From the cell containing the given text, extract its center point as [X, Y] coordinate. 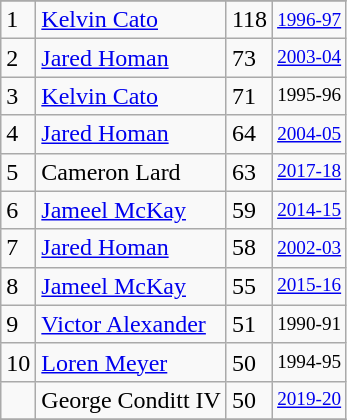
2019-20 [310, 400]
2017-18 [310, 172]
51 [249, 324]
6 [18, 210]
2 [18, 58]
4 [18, 134]
1990-91 [310, 324]
59 [249, 210]
2014-15 [310, 210]
5 [18, 172]
7 [18, 248]
118 [249, 20]
71 [249, 96]
2015-16 [310, 286]
1 [18, 20]
Victor Alexander [132, 324]
73 [249, 58]
2004-05 [310, 134]
55 [249, 286]
63 [249, 172]
3 [18, 96]
10 [18, 362]
2003-04 [310, 58]
58 [249, 248]
8 [18, 286]
1994-95 [310, 362]
1995-96 [310, 96]
64 [249, 134]
George Conditt IV [132, 400]
2002-03 [310, 248]
Cameron Lard [132, 172]
1996-97 [310, 20]
9 [18, 324]
Loren Meyer [132, 362]
